For the text-containing cell, return its midpoint in (x, y) coordinate format. 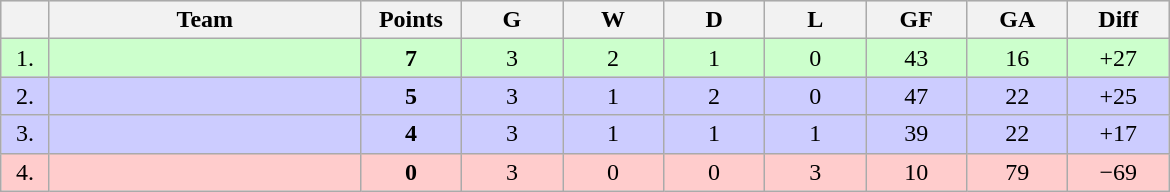
−69 (1118, 172)
1. (26, 58)
+27 (1118, 58)
+17 (1118, 134)
43 (916, 58)
79 (1018, 172)
W (612, 20)
+25 (1118, 96)
16 (1018, 58)
G (512, 20)
4. (26, 172)
Diff (1118, 20)
10 (916, 172)
L (816, 20)
4 (410, 134)
GA (1018, 20)
Team (204, 20)
GF (916, 20)
5 (410, 96)
47 (916, 96)
Points (410, 20)
3. (26, 134)
7 (410, 58)
2. (26, 96)
39 (916, 134)
D (714, 20)
